Identify which cell holds the provided text, then report its [X, Y] central coordinate. 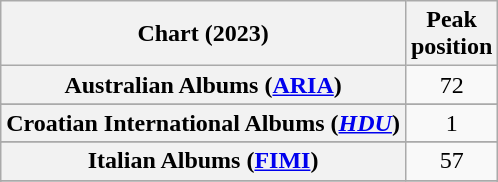
Croatian International Albums (HDU) [204, 123]
57 [451, 161]
1 [451, 123]
Chart (2023) [204, 34]
Italian Albums (FIMI) [204, 161]
72 [451, 85]
Australian Albums (ARIA) [204, 85]
Peakposition [451, 34]
